Detect which cell encompasses the target text, then output its [X, Y] center coordinate. 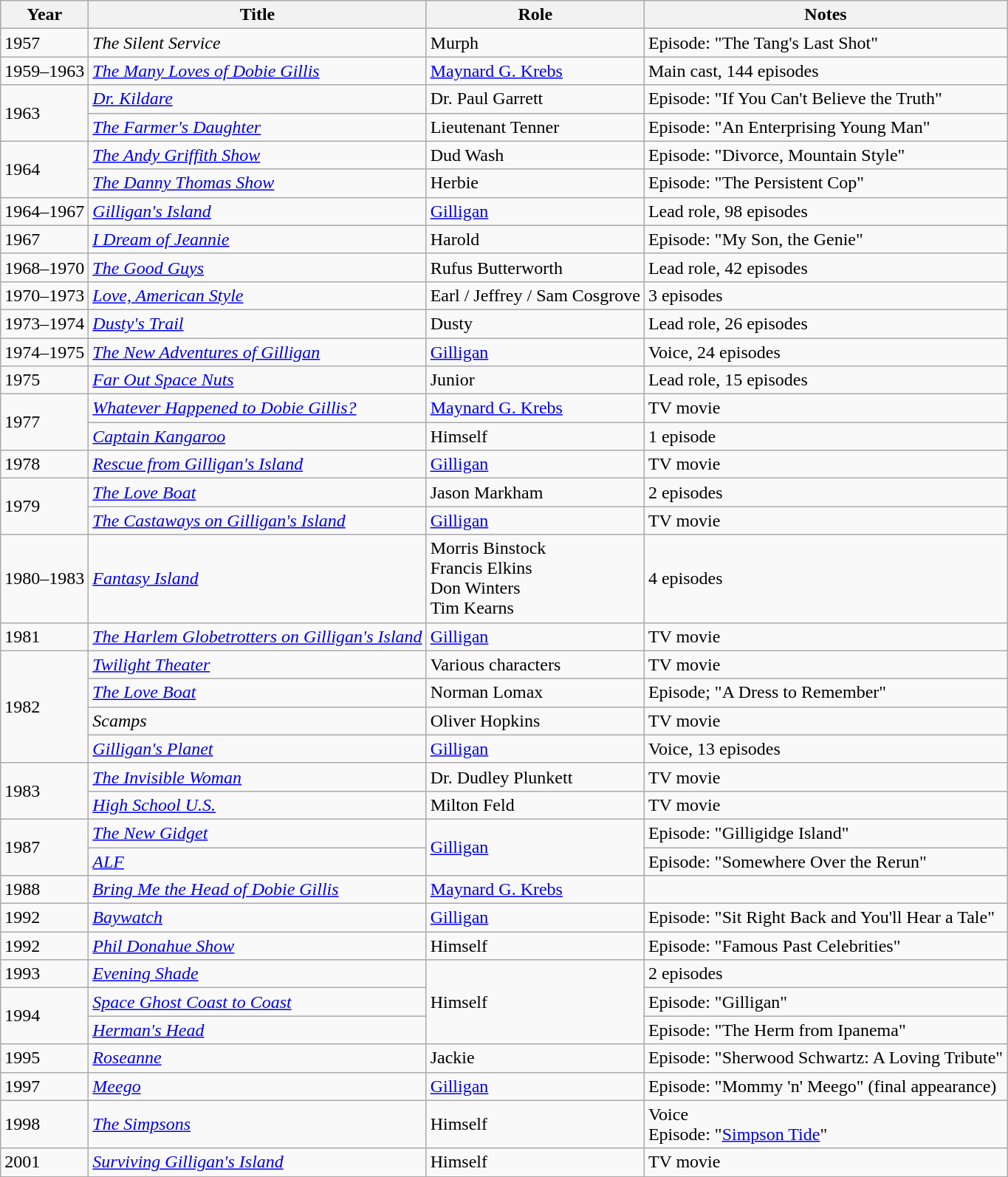
Love, American Style [257, 295]
1973–1974 [44, 323]
3 episodes [826, 295]
Episode: "Sherwood Schwartz: A Loving Tribute" [826, 1058]
Title [257, 15]
Jackie [535, 1058]
The Andy Griffith Show [257, 155]
Surviving Gilligan's Island [257, 1162]
Dusty's Trail [257, 323]
Murph [535, 43]
Dud Wash [535, 155]
Lead role, 42 episodes [826, 267]
Lieutenant Tenner [535, 127]
Space Ghost Coast to Coast [257, 1002]
Harold [535, 239]
1959–1963 [44, 71]
1982 [44, 707]
Whatever Happened to Dobie Gillis? [257, 408]
Episode: "If You Can't Believe the Truth" [826, 99]
Oliver Hopkins [535, 721]
Episode: "The Persistent Cop" [826, 183]
Episode: "Divorce, Mountain Style" [826, 155]
1987 [44, 847]
The Many Loves of Dobie Gillis [257, 71]
Meego [257, 1086]
Episode: "Somewhere Over the Rerun" [826, 862]
1997 [44, 1086]
1970–1973 [44, 295]
1980–1983 [44, 579]
1981 [44, 636]
Main cast, 144 episodes [826, 71]
Rescue from Gilligan's Island [257, 464]
Twilight Theater [257, 665]
Baywatch [257, 918]
The New Adventures of Gilligan [257, 352]
I Dream of Jeannie [257, 239]
Milton Feld [535, 805]
The Good Guys [257, 267]
Fantasy Island [257, 579]
The Farmer's Daughter [257, 127]
Voice, 24 episodes [826, 352]
The Silent Service [257, 43]
Episode: "Mommy 'n' Meego" (final appearance) [826, 1086]
Voice, 13 episodes [826, 749]
Various characters [535, 665]
Year [44, 15]
Notes [826, 15]
Herman's Head [257, 1030]
Episode: "Famous Past Celebrities" [826, 946]
The Danny Thomas Show [257, 183]
Episode; "A Dress to Remember" [826, 693]
4 episodes [826, 579]
ALF [257, 862]
Episode: "Gilligidge Island" [826, 833]
Episode: "The Herm from Ipanema" [826, 1030]
Roseanne [257, 1058]
Captain Kangaroo [257, 436]
Dr. Paul Garrett [535, 99]
Far Out Space Nuts [257, 380]
Herbie [535, 183]
Episode: "Sit Right Back and You'll Hear a Tale" [826, 918]
Gilligan's Island [257, 211]
1977 [44, 422]
Lead role, 26 episodes [826, 323]
Episode: "My Son, the Genie" [826, 239]
High School U.S. [257, 805]
1957 [44, 43]
Evening Shade [257, 974]
Role [535, 15]
Phil Donahue Show [257, 946]
The New Gidget [257, 833]
Dr. Kildare [257, 99]
1963 [44, 113]
Lead role, 98 episodes [826, 211]
1968–1970 [44, 267]
1978 [44, 464]
Gilligan's Planet [257, 749]
Episode: "An Enterprising Young Man" [826, 127]
Scamps [257, 721]
Junior [535, 380]
1964–1967 [44, 211]
The Invisible Woman [257, 777]
1964 [44, 169]
Dr. Dudley Plunkett [535, 777]
2001 [44, 1162]
VoiceEpisode: "Simpson Tide" [826, 1124]
1967 [44, 239]
1974–1975 [44, 352]
1998 [44, 1124]
Dusty [535, 323]
1975 [44, 380]
Norman Lomax [535, 693]
Episode: "Gilligan" [826, 1002]
1993 [44, 974]
1988 [44, 890]
Jason Markham [535, 493]
Earl / Jeffrey / Sam Cosgrove [535, 295]
Bring Me the Head of Dobie Gillis [257, 890]
1 episode [826, 436]
1979 [44, 507]
The Castaways on Gilligan's Island [257, 521]
1983 [44, 791]
Episode: "The Tang's Last Shot" [826, 43]
Morris BinstockFrancis ElkinsDon WintersTim Kearns [535, 579]
The Harlem Globetrotters on Gilligan's Island [257, 636]
Rufus Butterworth [535, 267]
1995 [44, 1058]
1994 [44, 1016]
Lead role, 15 episodes [826, 380]
The Simpsons [257, 1124]
